Search for the cell housing the specified text and yield its [X, Y] center coordinate. 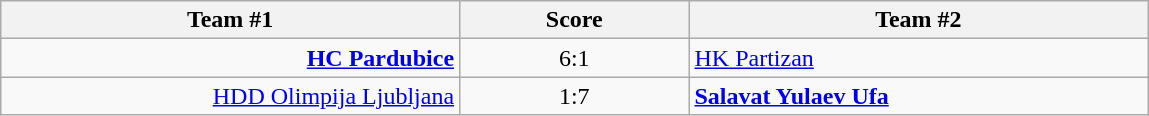
HDD Olimpija Ljubljana [230, 96]
HC Pardubice [230, 58]
Salavat Yulaev Ufa [918, 96]
HK Partizan [918, 58]
1:7 [574, 96]
6:1 [574, 58]
Team #1 [230, 20]
Score [574, 20]
Team #2 [918, 20]
